Determine the (x, y) coordinate at the center of the cell enclosing the given text.  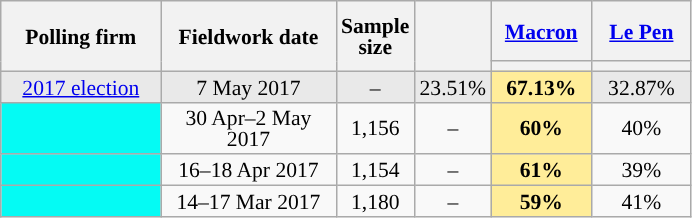
Samplesize (375, 36)
Polling firm (81, 36)
39% (641, 170)
40% (641, 128)
Le Pen (641, 31)
Macron (541, 31)
32.87% (641, 86)
2017 election (81, 86)
1,154 (375, 170)
14–17 Mar 2017 (248, 202)
67.13% (541, 86)
16–18 Apr 2017 (248, 170)
1,156 (375, 128)
Fieldwork date (248, 36)
59% (541, 202)
60% (541, 128)
61% (541, 170)
41% (641, 202)
23.51% (452, 86)
7 May 2017 (248, 86)
30 Apr–2 May 2017 (248, 128)
1,180 (375, 202)
